From the cell containing the given text, extract its center point as (x, y) coordinate. 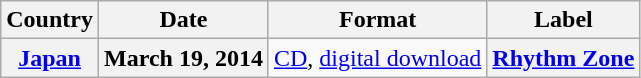
March 19, 2014 (183, 58)
Rhythm Zone (564, 58)
Country (50, 20)
Label (564, 20)
Date (183, 20)
Japan (50, 58)
CD, digital download (377, 58)
Format (377, 20)
